For the text-containing cell, return its midpoint in [x, y] coordinate format. 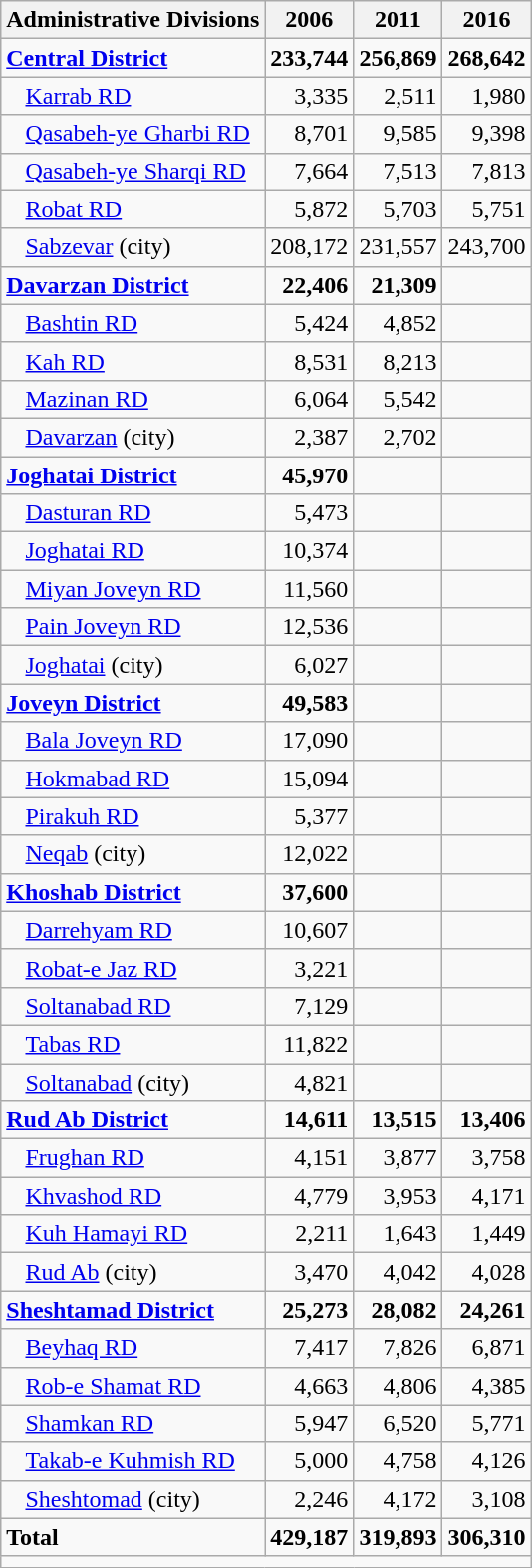
7,664 [309, 171]
4,171 [486, 1196]
Sheshtomad (city) [133, 1499]
3,335 [309, 96]
5,542 [399, 399]
4,821 [309, 1082]
Rud Ab District [133, 1120]
3,877 [399, 1158]
22,406 [309, 285]
Dasturan RD [133, 513]
Davarzan (city) [133, 437]
7,813 [486, 171]
256,869 [399, 58]
4,172 [399, 1499]
Frughan RD [133, 1158]
Beyhaq RD [133, 1348]
2,702 [399, 437]
Khvashod RD [133, 1196]
15,094 [309, 779]
37,600 [309, 892]
8,213 [399, 361]
7,826 [399, 1348]
49,583 [309, 703]
306,310 [486, 1537]
Shamkan RD [133, 1423]
233,744 [309, 58]
Bala Joveyn RD [133, 741]
Karrab RD [133, 96]
10,607 [309, 930]
4,126 [486, 1461]
4,028 [486, 1272]
2016 [486, 20]
11,560 [309, 589]
10,374 [309, 551]
Tabas RD [133, 1044]
Pirakuh RD [133, 816]
6,520 [399, 1423]
2006 [309, 20]
Rud Ab (city) [133, 1272]
5,377 [309, 816]
3,953 [399, 1196]
243,700 [486, 247]
1,449 [486, 1234]
4,151 [309, 1158]
Rob-e Shamat RD [133, 1386]
Sabzevar (city) [133, 247]
Qasabeh-ye Sharqi RD [133, 171]
319,893 [399, 1537]
8,531 [309, 361]
Neqab (city) [133, 854]
2,511 [399, 96]
17,090 [309, 741]
Qasabeh-ye Gharbi RD [133, 134]
5,751 [486, 209]
11,822 [309, 1044]
9,398 [486, 134]
8,701 [309, 134]
Sheshtamad District [133, 1310]
Total [133, 1537]
9,585 [399, 134]
231,557 [399, 247]
4,042 [399, 1272]
Joghatai RD [133, 551]
2,246 [309, 1499]
28,082 [399, 1310]
14,611 [309, 1120]
5,947 [309, 1423]
4,385 [486, 1386]
Soltanabad (city) [133, 1082]
3,758 [486, 1158]
4,758 [399, 1461]
5,872 [309, 209]
268,642 [486, 58]
Mazinan RD [133, 399]
12,536 [309, 627]
6,064 [309, 399]
4,852 [399, 323]
3,221 [309, 968]
Joghatai District [133, 475]
Miyan Joveyn RD [133, 589]
Kuh Hamayi RD [133, 1234]
Joveyn District [133, 703]
Takab-e Kuhmish RD [133, 1461]
21,309 [399, 285]
Kah RD [133, 361]
5,703 [399, 209]
5,000 [309, 1461]
Davarzan District [133, 285]
1,980 [486, 96]
429,187 [309, 1537]
2,211 [309, 1234]
Central District [133, 58]
5,473 [309, 513]
5,771 [486, 1423]
Robat-e Jaz RD [133, 968]
Bashtin RD [133, 323]
3,470 [309, 1272]
45,970 [309, 475]
25,273 [309, 1310]
1,643 [399, 1234]
2,387 [309, 437]
Hokmabad RD [133, 779]
7,129 [309, 1006]
24,261 [486, 1310]
Khoshab District [133, 892]
Joghatai (city) [133, 665]
Robat RD [133, 209]
Administrative Divisions [133, 20]
4,663 [309, 1386]
4,779 [309, 1196]
Soltanabad RD [133, 1006]
Darrehyam RD [133, 930]
13,515 [399, 1120]
12,022 [309, 854]
7,417 [309, 1348]
6,871 [486, 1348]
5,424 [309, 323]
4,806 [399, 1386]
208,172 [309, 247]
7,513 [399, 171]
6,027 [309, 665]
2011 [399, 20]
3,108 [486, 1499]
Pain Joveyn RD [133, 627]
13,406 [486, 1120]
